Identify which cell holds the provided text, then report its [x, y] central coordinate. 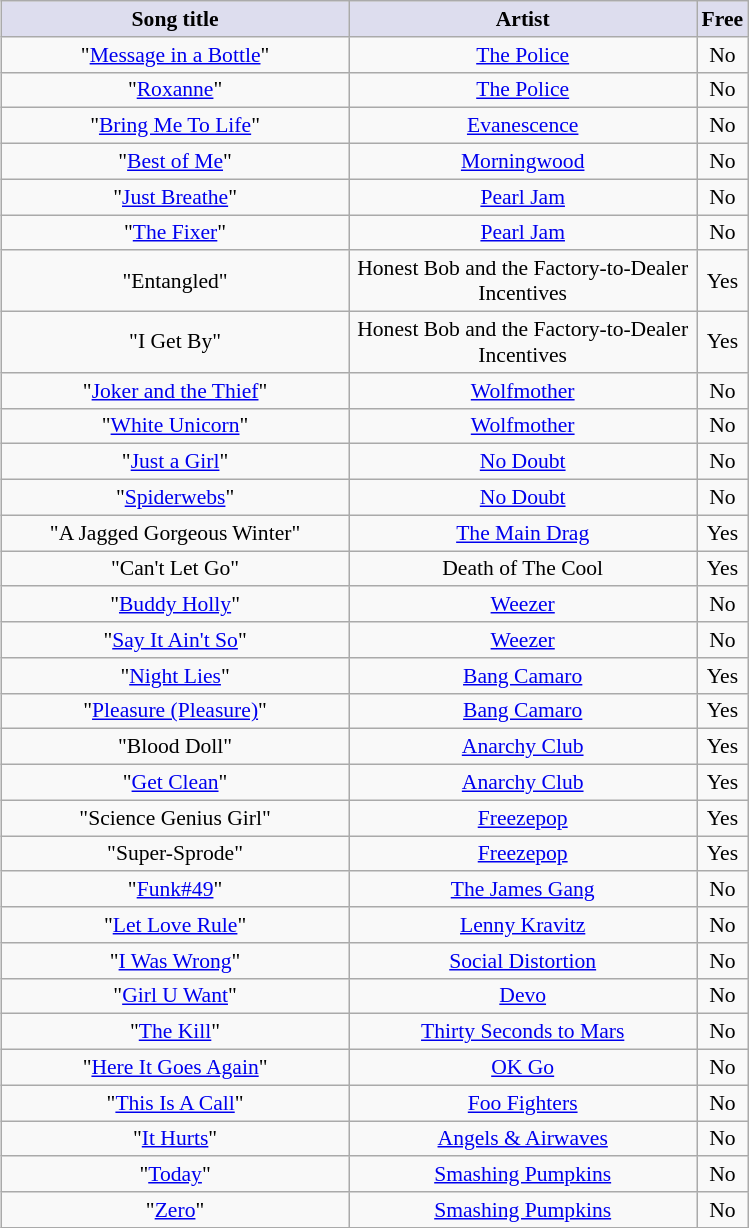
Song title [175, 19]
"White Unicorn" [175, 426]
"Spiderwebs" [175, 497]
OK Go [523, 1067]
Morningwood [523, 161]
Lenny Kravitz [523, 925]
Artist [523, 19]
"Just Breathe" [175, 197]
"Get Clean" [175, 782]
"Bring Me To Life" [175, 126]
"Super-Sprode" [175, 854]
The Main Drag [523, 533]
Death of The Cool [523, 568]
"Funk#49" [175, 889]
"Message in a Bottle" [175, 54]
"Roxanne" [175, 90]
Free [722, 19]
"This Is A Call" [175, 1103]
"Can't Let Go" [175, 568]
"Say It Ain't So" [175, 640]
Evanescence [523, 126]
Thirty Seconds to Mars [523, 1032]
"It Hurts" [175, 1138]
"Girl U Want" [175, 996]
"Entangled" [175, 280]
Angels & Airwaves [523, 1138]
"A Jagged Gorgeous Winter" [175, 533]
"I Was Wrong" [175, 960]
"I Get By" [175, 342]
The James Gang [523, 889]
"The Kill" [175, 1032]
"Joker and the Thief" [175, 390]
"Today" [175, 1174]
"The Fixer" [175, 232]
"Buddy Holly" [175, 604]
Devo [523, 996]
"Here It Goes Again" [175, 1067]
"Zero" [175, 1210]
"Just a Girl" [175, 462]
Foo Fighters [523, 1103]
Social Distortion [523, 960]
"Best of Me" [175, 161]
"Blood Doll" [175, 747]
"Night Lies" [175, 675]
"Pleasure (Pleasure)" [175, 711]
"Science Genius Girl" [175, 818]
"Let Love Rule" [175, 925]
